Search for the cell housing the specified text and yield its (x, y) center coordinate. 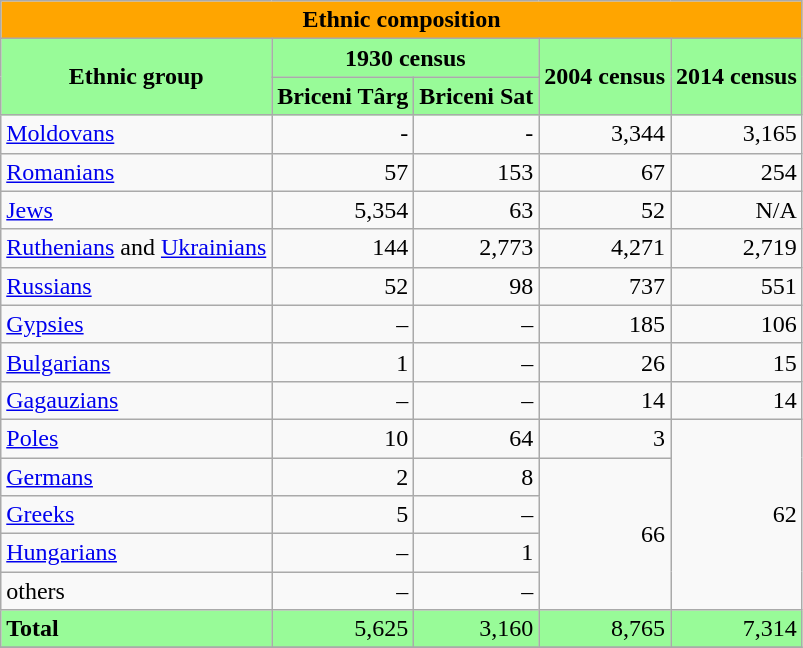
Bulgarians (136, 362)
Jews (136, 210)
62 (737, 514)
551 (737, 286)
Poles (136, 438)
153 (476, 172)
Ethnic composition (402, 20)
2014 census (737, 77)
others (136, 591)
254 (737, 172)
106 (737, 324)
Gagauzians (136, 400)
7,314 (737, 629)
3 (605, 438)
2,773 (476, 248)
67 (605, 172)
Ruthenians and Ukrainians (136, 248)
8,765 (605, 629)
2004 census (605, 77)
Hungarians (136, 553)
3,165 (737, 134)
63 (476, 210)
3,160 (476, 629)
Russians (136, 286)
4,271 (605, 248)
15 (737, 362)
144 (343, 248)
Gypsies (136, 324)
2 (343, 477)
10 (343, 438)
Greeks (136, 515)
Romanians (136, 172)
Ethnic group (136, 77)
Total (136, 629)
57 (343, 172)
8 (476, 477)
66 (605, 534)
98 (476, 286)
Briceni Sat (476, 96)
3,344 (605, 134)
Germans (136, 477)
5,354 (343, 210)
5,625 (343, 629)
64 (476, 438)
737 (605, 286)
1930 census (406, 58)
26 (605, 362)
185 (605, 324)
N/A (737, 210)
Moldovans (136, 134)
5 (343, 515)
Briceni Târg (343, 96)
2,719 (737, 248)
